Capture the cell that displays the provided text and extract its [X, Y] central coordinate. 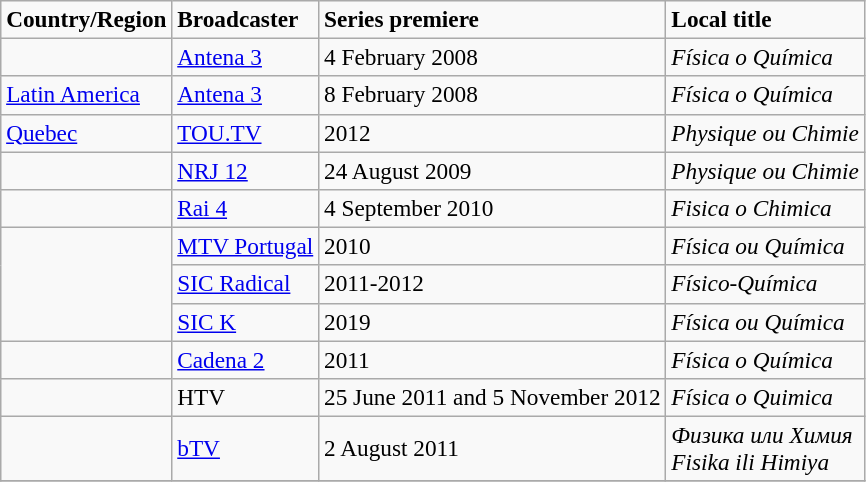
4 February 2008 [492, 57]
2011 [492, 359]
HTV [246, 397]
TOU.TV [246, 133]
Rai 4 [246, 208]
Series premiere [492, 19]
Local title [765, 19]
2010 [492, 246]
Country/Region [86, 19]
Quebec [86, 133]
Broadcaster [246, 19]
MTV Portugal [246, 246]
NRJ 12 [246, 170]
2011-2012 [492, 284]
Cadena 2 [246, 359]
2 August 2011 [492, 448]
bTV [246, 448]
8 February 2008 [492, 95]
2019 [492, 322]
SIC Radical [246, 284]
24 August 2009 [492, 170]
Físico-Química [765, 284]
Latin America [86, 95]
Física o Quimica [765, 397]
Fisica o Chimica [765, 208]
SIC K [246, 322]
25 June 2011 and 5 November 2012 [492, 397]
2012 [492, 133]
Физика или ХимияFisika ili Himiya [765, 448]
4 September 2010 [492, 208]
